Search for the cell housing the specified text and yield its (x, y) center coordinate. 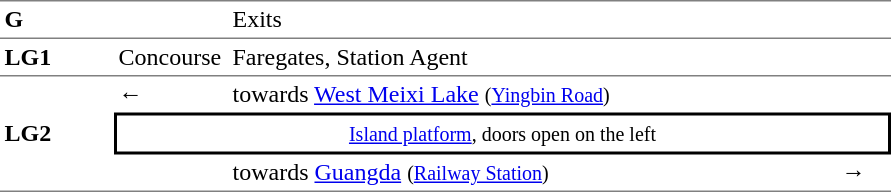
← (171, 94)
towards Guangda (Railway Station) (532, 173)
Faregates, Station Agent (532, 58)
LG2 (57, 134)
G (57, 20)
→ (864, 173)
LG1 (57, 58)
Exits (532, 20)
Island platform, doors open on the left (502, 133)
towards West Meixi Lake (Yingbin Road) (532, 94)
Concourse (171, 58)
